Find where the given text appears and provide that cell's center as [x, y] coordinate. 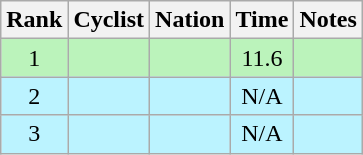
Nation [190, 20]
Rank [34, 20]
1 [34, 58]
Time [262, 20]
Cyclist [109, 20]
3 [34, 134]
Notes [328, 20]
11.6 [262, 58]
2 [34, 96]
